Return the [x, y] coordinate for the center point of the cell that contains the specified text.  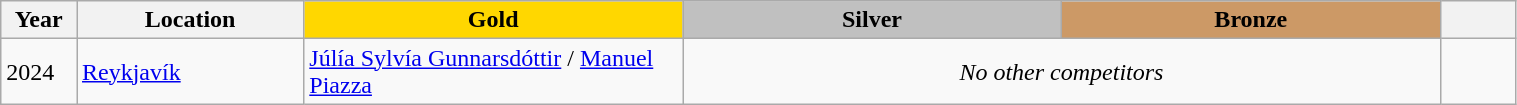
Júlía Sylvía Gunnarsdóttir / Manuel Piazza [494, 72]
Bronze [1250, 20]
Gold [494, 20]
Year [39, 20]
Location [190, 20]
No other competitors [1062, 72]
Reykjavík [190, 72]
Silver [872, 20]
2024 [39, 72]
